Find where the given text appears and provide that cell's center as (x, y) coordinate. 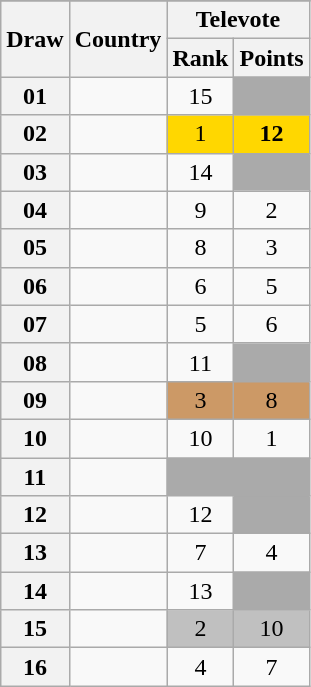
Rank (200, 58)
Televote (238, 20)
08 (35, 362)
06 (35, 286)
16 (35, 667)
07 (35, 324)
Draw (35, 39)
01 (35, 96)
05 (35, 248)
04 (35, 210)
03 (35, 172)
09 (35, 400)
9 (200, 210)
Country (118, 39)
Points (272, 58)
02 (35, 134)
